Scan for the cell matching the given text and deliver its (x, y) coordinate at center. 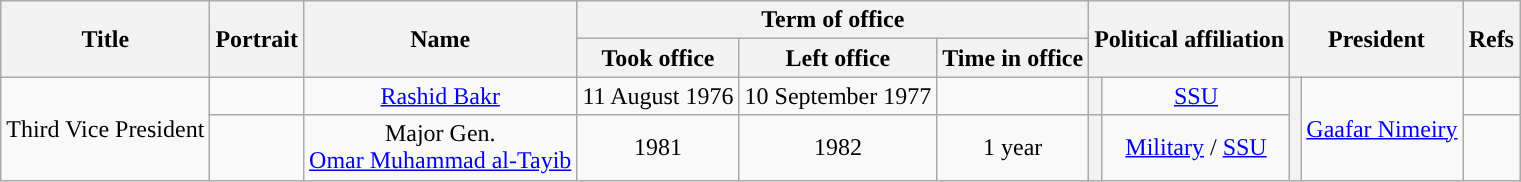
Took office (658, 58)
11 August 1976 (658, 96)
10 September 1977 (838, 96)
Portrait (257, 39)
Refs (1491, 39)
Term of office (833, 20)
Third Vice President (106, 128)
President (1376, 39)
Rashid Bakr (440, 96)
Military / SSU (1196, 148)
Name (440, 39)
1982 (838, 148)
Title (106, 39)
Left office (838, 58)
SSU (1196, 96)
Gaafar Nimeiry (1382, 128)
1 year (1013, 148)
Time in office (1013, 58)
1981 (658, 148)
Major Gen.Omar Muhammad al-Tayib (440, 148)
Political affiliation (1190, 39)
